Determine the [x, y] coordinate at the center of the cell enclosing the given text.  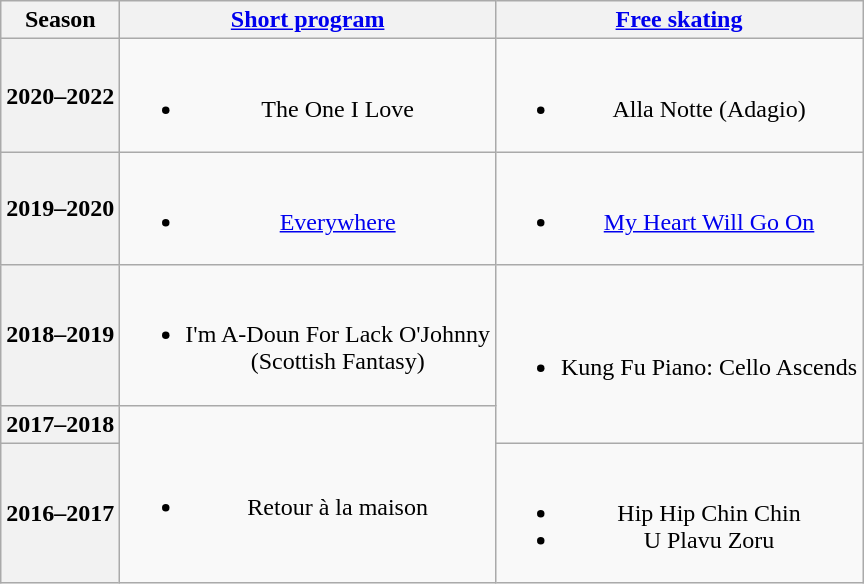
My Heart Will Go On [678, 208]
2017–2018 [60, 424]
The One I Love [308, 96]
Alla Notte (Adagio) [678, 96]
2019–2020 [60, 208]
Short program [308, 20]
2018–2019 [60, 335]
2020–2022 [60, 96]
Free skating [678, 20]
Everywhere [308, 208]
2016–2017 [60, 513]
Kung Fu Piano: Cello Ascends [678, 354]
Season [60, 20]
Retour à la maison [308, 494]
I'm A-Doun For Lack O'Johnny (Scottish Fantasy) [308, 335]
Hip Hip Chin Chin U Plavu Zoru [678, 513]
